Provide the (X, Y) coordinate of the cell's center where the given text is located.  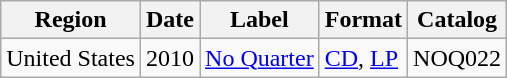
No Quarter (260, 58)
2010 (170, 58)
Catalog (458, 20)
Label (260, 20)
Region (71, 20)
NOQ022 (458, 58)
Date (170, 20)
United States (71, 58)
CD, LP (363, 58)
Format (363, 20)
